For the text-containing cell, return its midpoint in (X, Y) coordinate format. 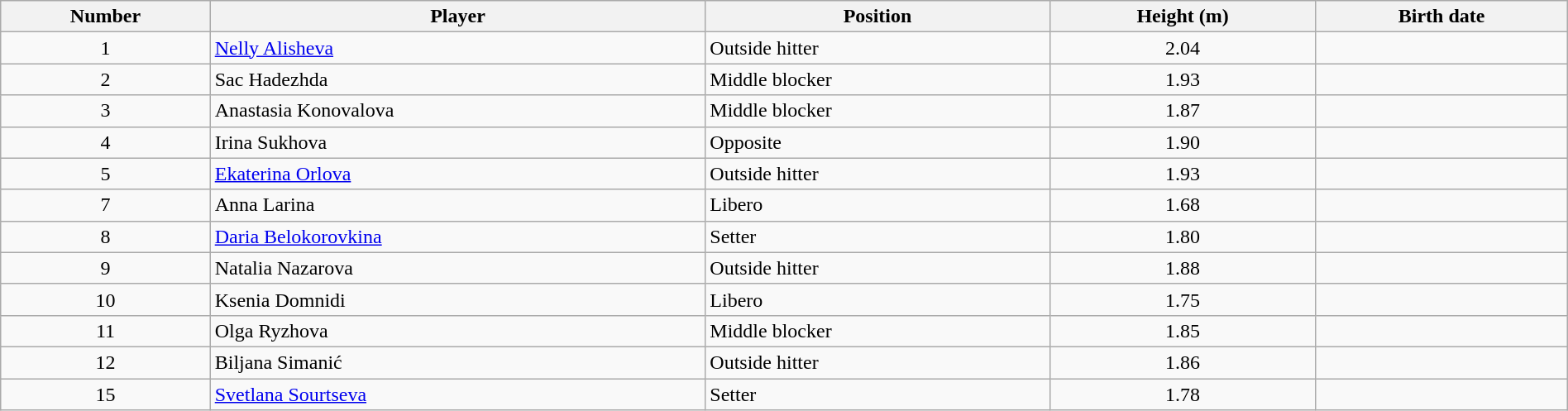
Svetlana Sourtseva (458, 394)
Ksenia Domnidi (458, 299)
4 (106, 142)
Anastasia Konovalova (458, 111)
5 (106, 174)
Player (458, 17)
2.04 (1183, 48)
1.75 (1183, 299)
Ekaterina Orlova (458, 174)
Irina Sukhova (458, 142)
11 (106, 331)
3 (106, 111)
Height (m) (1183, 17)
Opposite (877, 142)
7 (106, 205)
Number (106, 17)
Biljana Simanić (458, 362)
Anna Larina (458, 205)
Sac Hadezhda (458, 79)
1.68 (1183, 205)
Nelly Alisheva (458, 48)
2 (106, 79)
9 (106, 268)
10 (106, 299)
Birth date (1441, 17)
Daria Belokorovkina (458, 237)
1.90 (1183, 142)
Position (877, 17)
1.88 (1183, 268)
1 (106, 48)
15 (106, 394)
1.78 (1183, 394)
Natalia Nazarova (458, 268)
8 (106, 237)
1.80 (1183, 237)
1.87 (1183, 111)
Olga Ryzhova (458, 331)
1.85 (1183, 331)
12 (106, 362)
1.86 (1183, 362)
